Capture the cell that displays the provided text and extract its (x, y) central coordinate. 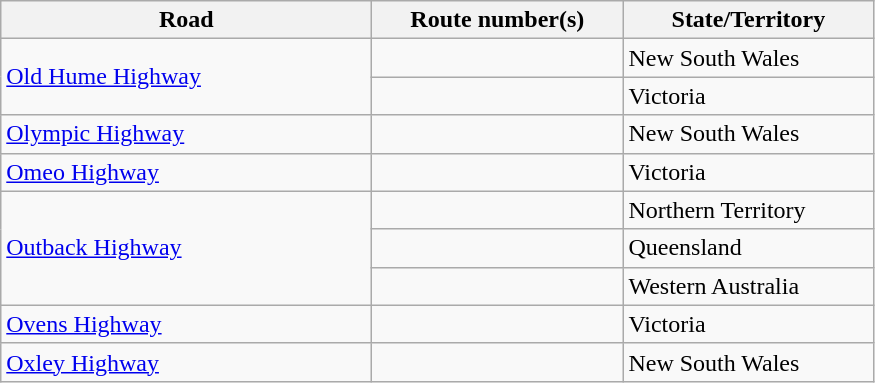
Omeo Highway (186, 172)
Oxley Highway (186, 362)
Western Australia (748, 286)
Road (186, 20)
Outback Highway (186, 248)
Ovens Highway (186, 324)
Route number(s) (498, 20)
Northern Territory (748, 210)
Old Hume Highway (186, 77)
State/Territory (748, 20)
Queensland (748, 248)
Olympic Highway (186, 134)
